Output the [X, Y] coordinate of the center of the cell containing the given text.  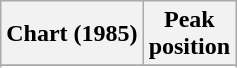
Chart (1985) [72, 34]
Peakposition [189, 34]
